Find where the given text appears and provide that cell's center as (x, y) coordinate. 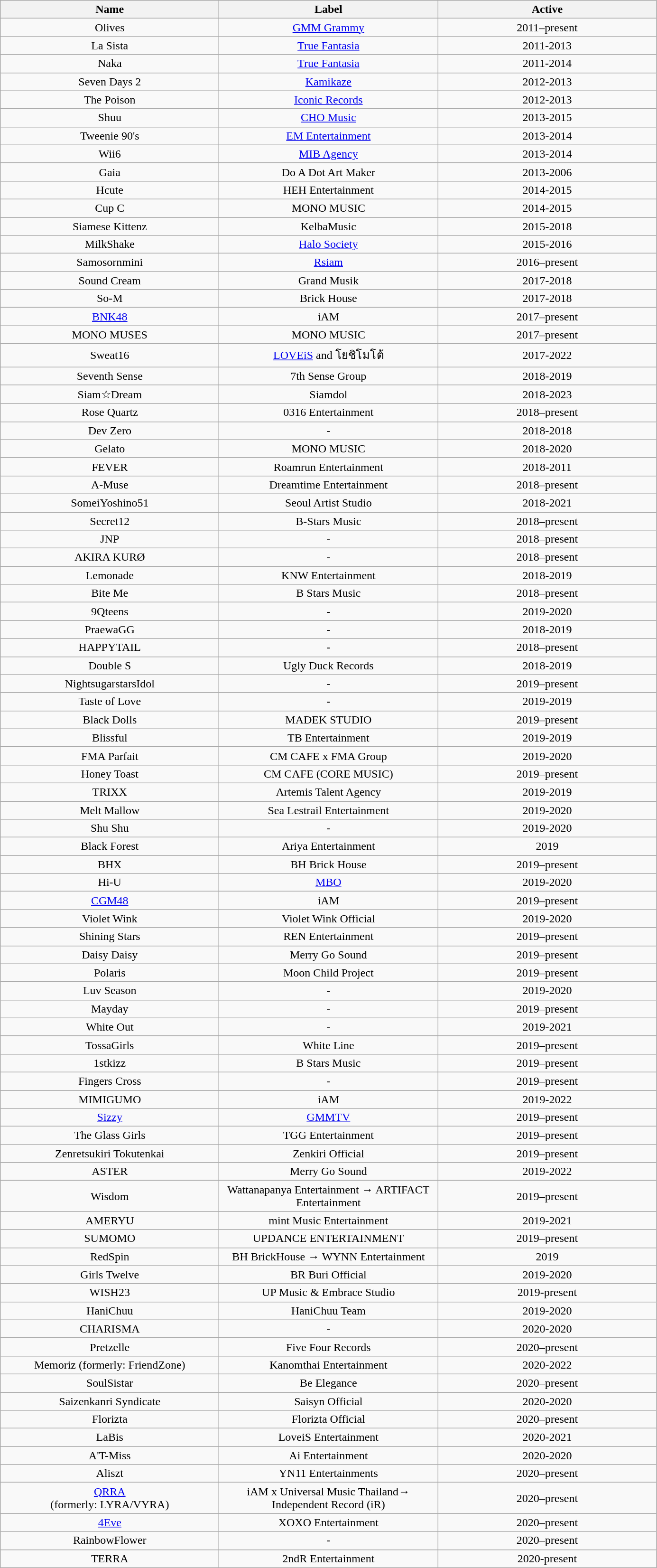
KNW Entertainment (328, 575)
Tweenie 90's (110, 136)
EM Entertainment (328, 136)
1stkizz (110, 1063)
Siamese Kittenz (110, 226)
Grand Musik (328, 281)
REN Entertainment (328, 937)
ASTER (110, 1172)
Cup C (110, 208)
WISH23 (110, 1293)
TB Entertainment (328, 738)
2011–present (547, 28)
Girls Twelve (110, 1275)
Rsiam (328, 263)
Melt Mallow (110, 810)
BR Buri Official (328, 1275)
TGG Entertainment (328, 1136)
HaniChuu (110, 1311)
Black Forest (110, 846)
LaBis (110, 1437)
Ai Entertainment (328, 1455)
MIMIGUMO (110, 1099)
LOVEiS and โยชิโมโต้ (328, 355)
Brick House (328, 299)
Sound Cream (110, 281)
Wattanapanya Entertainment → ARTIFACT Entertainment (328, 1196)
UPDANCE ENTERTAINMENT (328, 1239)
Halo Society (328, 244)
iAM x Universal Music Thailand→ Independent Record (iR) (328, 1498)
CHARISMA (110, 1329)
JNP (110, 539)
7th Sense Group (328, 376)
Dreamtime Entertainment (328, 485)
2015-2016 (547, 244)
2017-2022 (547, 355)
UP Music & Embrace Studio (328, 1293)
GMM Grammy (328, 28)
RedSpin (110, 1257)
SUMOMO (110, 1239)
Hcute (110, 190)
Do A Dot Art Maker (328, 172)
mint Music Entertainment (328, 1221)
BHX (110, 864)
A-Muse (110, 485)
Naka (110, 64)
Florizta (110, 1419)
Ugly Duck Records (328, 666)
2018-2011 (547, 467)
MIB Agency (328, 154)
Dev Zero (110, 431)
Bite Me (110, 593)
Be Elegance (328, 1383)
Hi-U (110, 883)
2018-2018 (547, 431)
The Poison (110, 100)
Kanomthai Entertainment (328, 1365)
2019-present (547, 1293)
Violet Wink Official (328, 919)
2015-2018 (547, 226)
TossaGirls (110, 1045)
Secret12 (110, 521)
Shining Stars (110, 937)
YN11 Entertainments (328, 1474)
Artemis Talent Agency (328, 792)
Five Four Records (328, 1347)
CM CAFE (CORE MUSIC) (328, 774)
2018-2021 (547, 503)
2020-2021 (547, 1437)
Olives (110, 28)
TERRA (110, 1559)
TRIXX (110, 792)
Sizzy (110, 1117)
Seven Days 2 (110, 82)
Taste of Love (110, 702)
Label (328, 9)
Sea Lestrail Entertainment (328, 810)
2011-2013 (547, 46)
Polaris (110, 973)
2016–present (547, 263)
Blissful (110, 738)
9Qteens (110, 611)
Rose Quartz (110, 413)
2020-present (547, 1559)
PraewaGG (110, 629)
Iconic Records (328, 100)
4Eve (110, 1522)
Shu Shu (110, 828)
Mayday (110, 1009)
BH Brick House (328, 864)
So-M (110, 299)
FEVER (110, 467)
La Sista (110, 46)
Active (547, 9)
HAPPYTAIL (110, 648)
Daisy Daisy (110, 955)
2013-2006 (547, 172)
SoulSistar (110, 1383)
Samosornmini (110, 263)
Zenkiri Official (328, 1154)
RainbowFlower (110, 1540)
MADEK STUDIO (328, 720)
Aliszt (110, 1474)
CM CAFE x FMA Group (328, 756)
Violet Wink (110, 919)
CHO Music (328, 118)
BH BrickHouse → WYNN Entertainment (328, 1257)
Seventh Sense (110, 376)
A'T-Miss (110, 1455)
BNK48 (110, 317)
Gelato (110, 449)
0316 Entertainment (328, 413)
Saizenkanri Syndicate (110, 1401)
AMERYU (110, 1221)
White Line (328, 1045)
HaniChuu Team (328, 1311)
B-Stars Music (328, 521)
2020-2022 (547, 1365)
White Out (110, 1027)
Double S (110, 666)
Sweat16 (110, 355)
Saisyn Official (328, 1401)
Lemonade (110, 575)
Kamikaze (328, 82)
Memoriz (formerly: FriendZone) (110, 1365)
MilkShake (110, 244)
LoveiS Entertainment (328, 1437)
FMA Parfait (110, 756)
Name (110, 9)
Moon Child Project (328, 973)
AKIRA KURØ (110, 557)
Siam☆Dream (110, 394)
KelbaMusic (328, 226)
GMMTV (328, 1117)
MONO MUSES (110, 335)
CGM48 (110, 901)
Luv Season (110, 991)
MBO (328, 883)
2ndR Entertainment (328, 1559)
Black Dolls (110, 720)
Wisdom (110, 1196)
Zenretsukiri Tokutenkai (110, 1154)
Seoul Artist Studio (328, 503)
Pretzelle (110, 1347)
Honey Toast (110, 774)
Ariya Entertainment (328, 846)
HEH Entertainment (328, 190)
2018-2023 (547, 394)
NightsugarstarsIdol (110, 684)
Siamdol (328, 394)
2011-2014 (547, 64)
Fingers Cross (110, 1081)
SomeiYoshino51 (110, 503)
Wii6 (110, 154)
Roamrun Entertainment (328, 467)
The Glass Girls (110, 1136)
2013-2015 (547, 118)
XOXO Entertainment (328, 1522)
Florizta Official (328, 1419)
Gaia (110, 172)
Shuu (110, 118)
2018-2020 (547, 449)
QRRA(formerly: LYRA/VYRA) (110, 1498)
